Extract the (x, y) coordinate from the center of the cell holding the provided text.  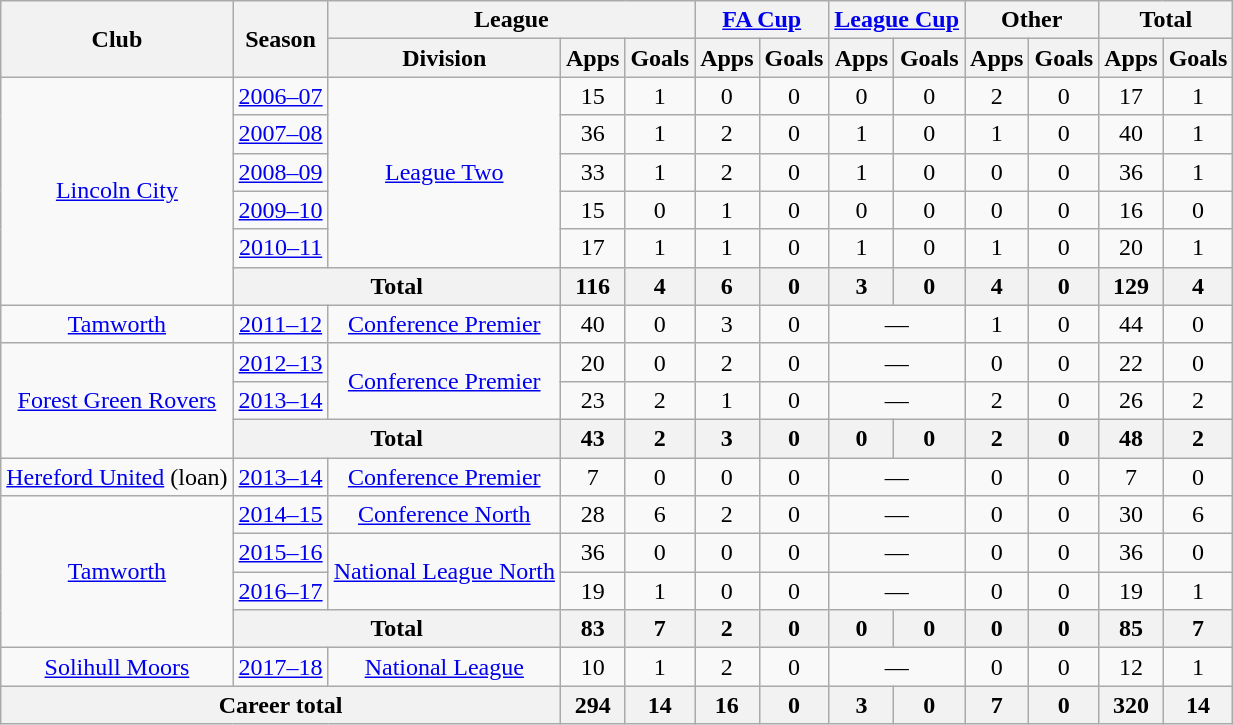
FA Cup (762, 20)
48 (1131, 438)
Forest Green Rovers (117, 400)
10 (592, 667)
28 (592, 515)
Other (1032, 20)
294 (592, 705)
44 (1131, 324)
2017–18 (280, 667)
23 (592, 400)
League Cup (897, 20)
83 (592, 629)
2010–11 (280, 248)
National League (444, 667)
Conference North (444, 515)
Division (444, 58)
2006–07 (280, 96)
Season (280, 39)
2014–15 (280, 515)
85 (1131, 629)
43 (592, 438)
12 (1131, 667)
2011–12 (280, 324)
320 (1131, 705)
33 (592, 172)
2016–17 (280, 591)
League (511, 20)
129 (1131, 286)
2007–08 (280, 134)
League Two (444, 172)
2009–10 (280, 210)
26 (1131, 400)
22 (1131, 362)
2015–16 (280, 553)
Club (117, 39)
Career total (281, 705)
2008–09 (280, 172)
116 (592, 286)
National League North (444, 572)
Solihull Moors (117, 667)
Hereford United (loan) (117, 477)
30 (1131, 515)
2012–13 (280, 362)
Lincoln City (117, 191)
